Pinpoint the cell where the given text exists, returning its [x, y] midpoint coordinate. 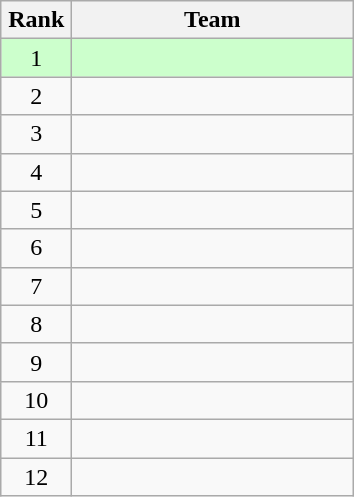
Rank [36, 20]
5 [36, 210]
11 [36, 438]
8 [36, 324]
6 [36, 248]
1 [36, 58]
2 [36, 96]
7 [36, 286]
4 [36, 172]
Team [212, 20]
3 [36, 134]
12 [36, 477]
9 [36, 362]
10 [36, 400]
